Return (X, Y) of the center of cell containing provided text 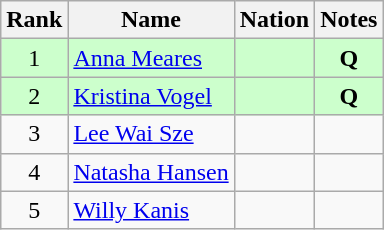
Name (151, 20)
Notes (349, 20)
Anna Meares (151, 58)
Nation (274, 20)
4 (34, 172)
2 (34, 96)
Willy Kanis (151, 210)
1 (34, 58)
3 (34, 134)
Natasha Hansen (151, 172)
5 (34, 210)
Kristina Vogel (151, 96)
Rank (34, 20)
Lee Wai Sze (151, 134)
